Extract the (x, y) coordinate from the center of the cell holding the provided text.  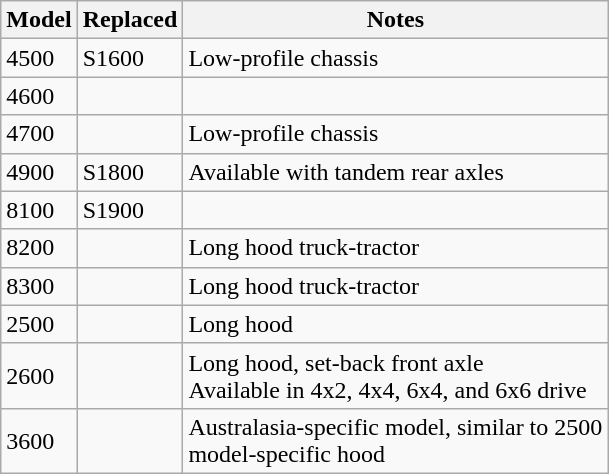
4900 (39, 172)
Long hood, set-back front axleAvailable in 4x2, 4x4, 6x4, and 6x6 drive (396, 376)
4600 (39, 96)
Replaced (130, 20)
8200 (39, 248)
Available with tandem rear axles (396, 172)
Long hood (396, 324)
S1600 (130, 58)
4700 (39, 134)
S1800 (130, 172)
8300 (39, 286)
8100 (39, 210)
Notes (396, 20)
Model (39, 20)
Australasia-specific model, similar to 2500model-specific hood (396, 440)
2500 (39, 324)
S1900 (130, 210)
2600 (39, 376)
4500 (39, 58)
3600 (39, 440)
